Provide the [X, Y] coordinate of the cell's center where the given text is located.  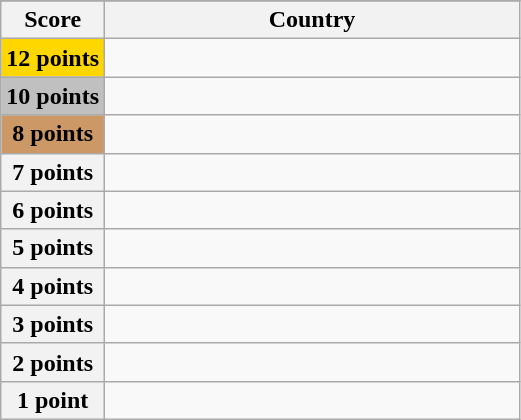
4 points [53, 286]
8 points [53, 134]
6 points [53, 210]
2 points [53, 362]
3 points [53, 324]
Score [53, 20]
1 point [53, 400]
5 points [53, 248]
7 points [53, 172]
12 points [53, 58]
10 points [53, 96]
Country [312, 20]
